Search for the cell housing the specified text and yield its [X, Y] center coordinate. 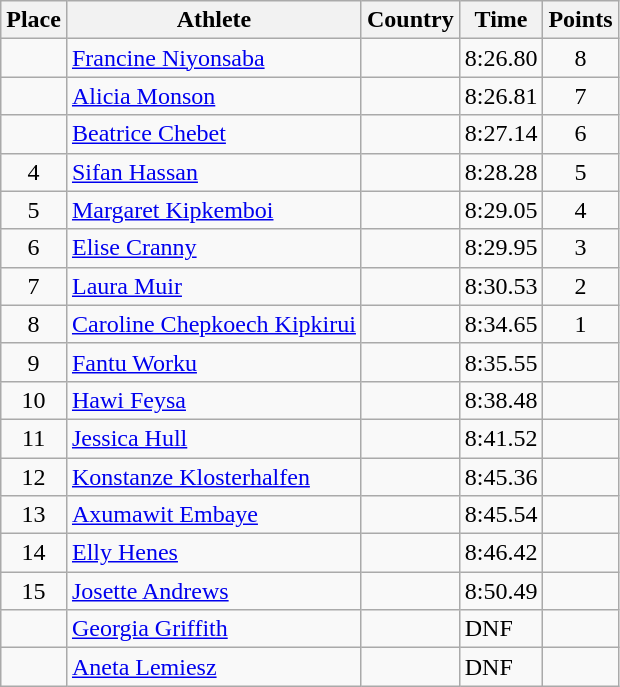
8:38.48 [501, 400]
2 [580, 286]
8:35.55 [501, 362]
12 [34, 477]
8:29.95 [501, 248]
Laura Muir [214, 286]
8:29.05 [501, 210]
Sifan Hassan [214, 172]
Hawi Feysa [214, 400]
Konstanze Klosterhalfen [214, 477]
Fantu Worku [214, 362]
Beatrice Chebet [214, 134]
11 [34, 438]
8:45.54 [501, 515]
Georgia Griffith [214, 629]
8:27.14 [501, 134]
Axumawit Embaye [214, 515]
15 [34, 591]
Jessica Hull [214, 438]
8:26.81 [501, 96]
Caroline Chepkoech Kipkirui [214, 324]
Athlete [214, 20]
8:45.36 [501, 477]
8:26.80 [501, 58]
10 [34, 400]
8:34.65 [501, 324]
3 [580, 248]
8:28.28 [501, 172]
Elly Henes [214, 553]
Elise Cranny [214, 248]
Points [580, 20]
8:41.52 [501, 438]
Country [410, 20]
Margaret Kipkemboi [214, 210]
Alicia Monson [214, 96]
Josette Andrews [214, 591]
9 [34, 362]
1 [580, 324]
8:50.49 [501, 591]
14 [34, 553]
Time [501, 20]
13 [34, 515]
Place [34, 20]
8:30.53 [501, 286]
Francine Niyonsaba [214, 58]
Aneta Lemiesz [214, 667]
8:46.42 [501, 553]
